For the text-containing cell, return its midpoint in [x, y] coordinate format. 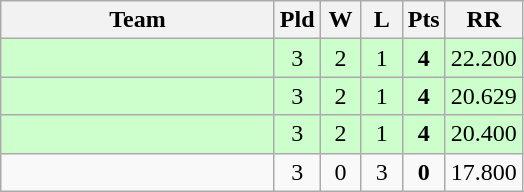
20.400 [484, 134]
L [382, 20]
Pts [424, 20]
W [340, 20]
17.800 [484, 172]
Pld [297, 20]
Team [138, 20]
20.629 [484, 96]
RR [484, 20]
22.200 [484, 58]
